Pinpoint the cell where the given text exists, returning its [x, y] midpoint coordinate. 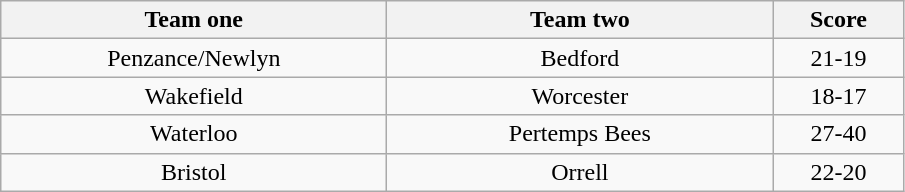
Pertemps Bees [580, 134]
Score [838, 20]
Wakefield [194, 96]
Penzance/Newlyn [194, 58]
21-19 [838, 58]
Waterloo [194, 134]
Orrell [580, 172]
22-20 [838, 172]
Bedford [580, 58]
Bristol [194, 172]
Team one [194, 20]
Team two [580, 20]
18-17 [838, 96]
27-40 [838, 134]
Worcester [580, 96]
